Extract the (x, y) coordinate from the center of the cell holding the provided text.  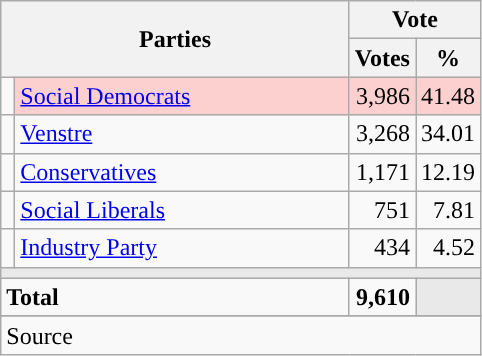
Social Democrats (182, 96)
3,986 (382, 96)
Venstre (182, 134)
Vote (414, 20)
% (448, 58)
Parties (176, 39)
Total (176, 297)
4.52 (448, 248)
7.81 (448, 210)
9,610 (382, 297)
Social Liberals (182, 210)
434 (382, 248)
Source (241, 335)
41.48 (448, 96)
34.01 (448, 134)
1,171 (382, 172)
751 (382, 210)
12.19 (448, 172)
Votes (382, 58)
Industry Party (182, 248)
3,268 (382, 134)
Conservatives (182, 172)
